Locate the cell with the specified text and output its [x, y] center coordinate. 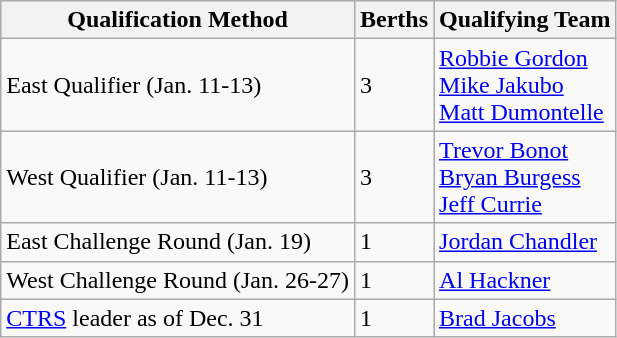
West Challenge Round (Jan. 26-27) [178, 280]
Trevor Bonot Bryan Burgess Jeff Currie [525, 177]
Al Hackner [525, 280]
CTRS leader as of Dec. 31 [178, 318]
Qualification Method [178, 20]
Brad Jacobs [525, 318]
Jordan Chandler [525, 242]
East Challenge Round (Jan. 19) [178, 242]
West Qualifier (Jan. 11-13) [178, 177]
Berths [394, 20]
Qualifying Team [525, 20]
Robbie Gordon Mike Jakubo Matt Dumontelle [525, 85]
East Qualifier (Jan. 11-13) [178, 85]
